Extract the (x, y) coordinate from the center of the cell holding the provided text.  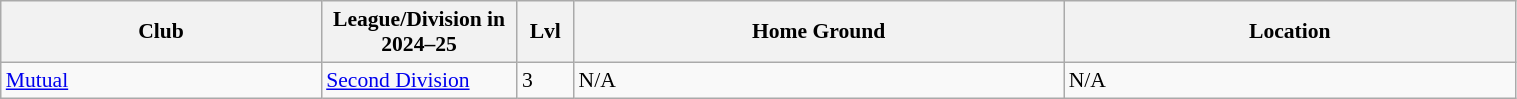
Home Ground (819, 32)
Location (1290, 32)
Second Division (419, 80)
Club (161, 32)
Mutual (161, 80)
3 (546, 80)
League/Division in 2024–25 (419, 32)
Lvl (546, 32)
